Extract the [x, y] coordinate from the center of the cell holding the provided text.  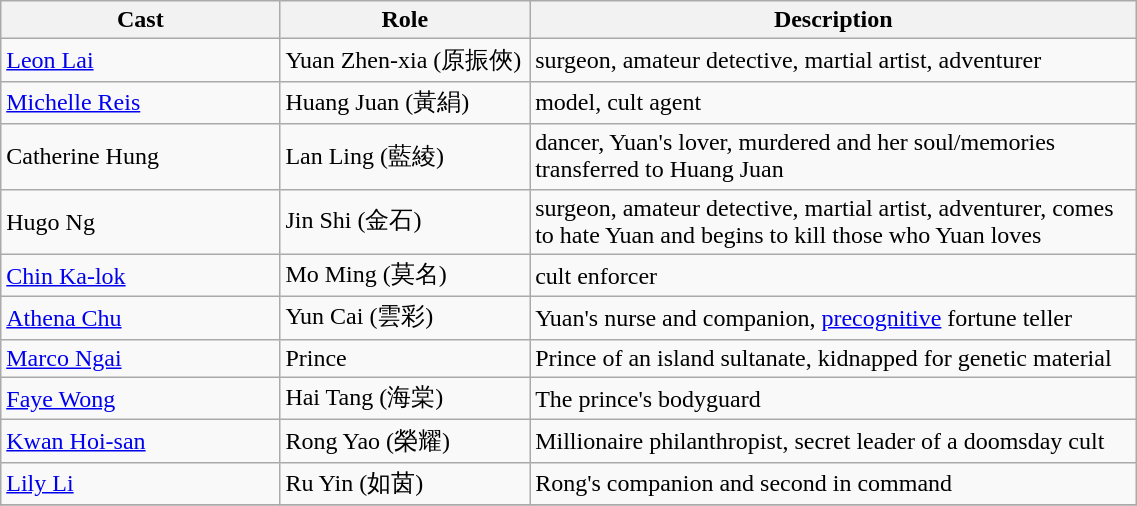
Kwan Hoi-san [140, 442]
Hai Tang (海棠) [405, 398]
Ru Yin (如茵) [405, 484]
cult enforcer [834, 276]
Chin Ka-lok [140, 276]
Lily Li [140, 484]
Prince of an island sultanate, kidnapped for genetic material [834, 358]
Marco Ngai [140, 358]
Michelle Reis [140, 102]
dancer, Yuan's lover, murdered and her soul/memories transferred to Huang Juan [834, 156]
Leon Lai [140, 60]
Description [834, 20]
Prince [405, 358]
Athena Chu [140, 318]
model, cult agent [834, 102]
Role [405, 20]
Lan Ling (藍綾) [405, 156]
Millionaire philanthropist, secret leader of a doomsday cult [834, 442]
Huang Juan (黃絹) [405, 102]
Jin Shi (金石) [405, 222]
Yuan's nurse and companion, precognitive fortune teller [834, 318]
Mo Ming (莫名) [405, 276]
Yuan Zhen-xia (原振俠) [405, 60]
surgeon, amateur detective, martial artist, adventurer [834, 60]
Catherine Hung [140, 156]
Yun Cai (雲彩) [405, 318]
Hugo Ng [140, 222]
surgeon, amateur detective, martial artist, adventurer, comes to hate Yuan and begins to kill those who Yuan loves [834, 222]
Rong Yao (榮耀) [405, 442]
The prince's bodyguard [834, 398]
Rong's companion and second in command [834, 484]
Faye Wong [140, 398]
Cast [140, 20]
